Search for the cell housing the specified text and yield its [x, y] center coordinate. 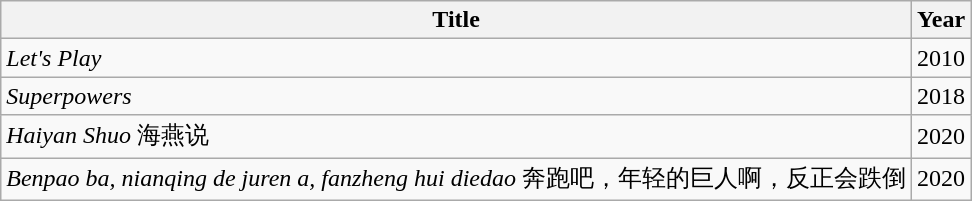
Superpowers [456, 96]
Haiyan Shuo 海燕说 [456, 136]
Let's Play [456, 58]
2018 [942, 96]
2010 [942, 58]
Title [456, 20]
Year [942, 20]
Benpao ba, nianqing de juren a, fanzheng hui diedao 奔跑吧，年轻的巨人啊，反正会跌倒 [456, 180]
